From the cell containing the given text, extract its center point as [x, y] coordinate. 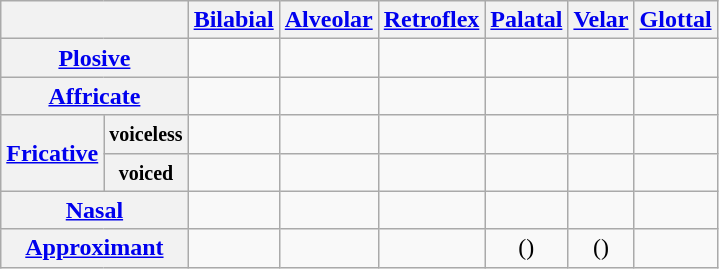
Nasal [94, 210]
Retroflex [432, 20]
Fricative [52, 153]
Plosive [94, 58]
Affricate [94, 96]
voiceless [146, 134]
Velar [601, 20]
Approximant [94, 248]
voiced [146, 172]
Alveolar [328, 20]
Glottal [676, 20]
Palatal [526, 20]
Bilabial [234, 20]
